Output the (x, y) coordinate of the center of the cell containing the given text.  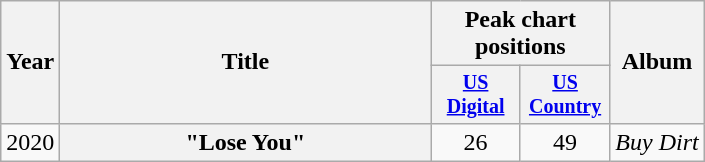
Title (246, 62)
26 (476, 142)
Year (30, 62)
Buy Dirt (657, 142)
Peak chart positions (520, 34)
49 (564, 142)
"Lose You" (246, 142)
2020 (30, 142)
US Digital (476, 94)
Album (657, 62)
US Country (564, 94)
